Search for the cell housing the specified text and yield its [X, Y] center coordinate. 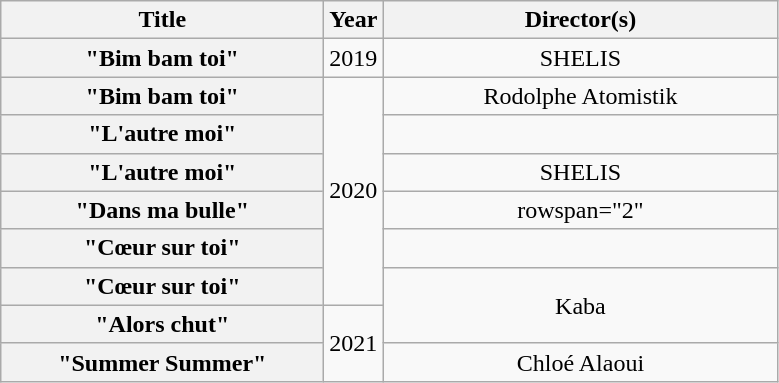
2019 [354, 58]
rowspan="2" [580, 210]
2021 [354, 343]
Year [354, 20]
"Summer Summer" [162, 362]
Kaba [580, 305]
"Alors chut" [162, 324]
Director(s) [580, 20]
Chloé Alaoui [580, 362]
"Dans ma bulle" [162, 210]
2020 [354, 191]
Title [162, 20]
Rodolphe Atomistik [580, 96]
